Pinpoint the cell where the given text exists, returning its (x, y) midpoint coordinate. 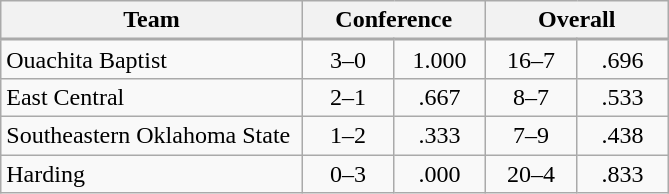
Southeastern Oklahoma State (152, 135)
Harding (152, 173)
.696 (623, 59)
.833 (623, 173)
.533 (623, 97)
1–2 (348, 135)
8–7 (531, 97)
Team (152, 20)
1.000 (440, 59)
East Central (152, 97)
0–3 (348, 173)
7–9 (531, 135)
20–4 (531, 173)
.667 (440, 97)
.438 (623, 135)
Ouachita Baptist (152, 59)
3–0 (348, 59)
.333 (440, 135)
Conference (394, 20)
.000 (440, 173)
Overall (576, 20)
2–1 (348, 97)
16–7 (531, 59)
